Provide the (x, y) coordinate of the cell's center where the given text is located.  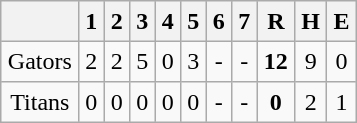
H (311, 21)
12 (276, 61)
6 (219, 21)
Gators (40, 61)
Titans (40, 102)
R (276, 21)
9 (311, 61)
7 (245, 21)
4 (168, 21)
E (342, 21)
